Identify which cell holds the provided text, then report its [X, Y] central coordinate. 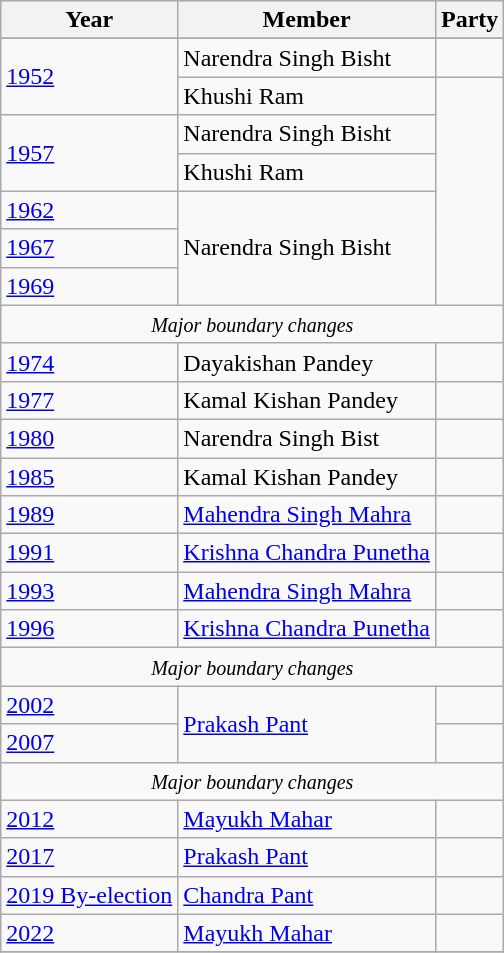
1969 [90, 286]
1993 [90, 591]
1974 [90, 362]
1977 [90, 400]
2002 [90, 705]
1967 [90, 248]
2019 By-election [90, 895]
Dayakishan Pandey [307, 362]
2022 [90, 933]
1952 [90, 77]
1980 [90, 438]
Member [307, 20]
1989 [90, 515]
Chandra Pant [307, 895]
1957 [90, 153]
Year [90, 20]
1991 [90, 553]
2017 [90, 857]
1996 [90, 629]
1962 [90, 210]
2007 [90, 743]
2012 [90, 819]
Narendra Singh Bist [307, 438]
1985 [90, 477]
Party [469, 20]
